Determine the [X, Y] coordinate at the center of the cell enclosing the given text.  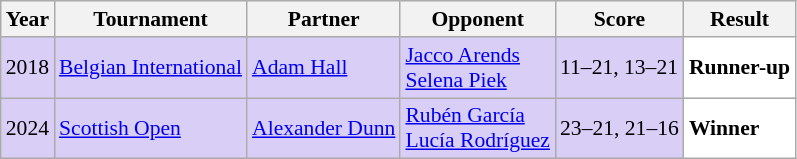
Belgian International [150, 68]
Year [28, 19]
Rubén García Lucía Rodríguez [478, 128]
23–21, 21–16 [620, 128]
Opponent [478, 19]
Alexander Dunn [324, 128]
Score [620, 19]
11–21, 13–21 [620, 68]
Result [740, 19]
2024 [28, 128]
Winner [740, 128]
Tournament [150, 19]
Jacco Arends Selena Piek [478, 68]
Scottish Open [150, 128]
Partner [324, 19]
2018 [28, 68]
Runner-up [740, 68]
Adam Hall [324, 68]
